Return the (x, y) coordinate for the center point of the cell that contains the specified text.  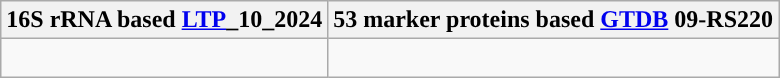
53 marker proteins based GTDB 09-RS220 (554, 20)
16S rRNA based LTP_10_2024 (164, 20)
